Identify which cell holds the provided text, then report its (x, y) central coordinate. 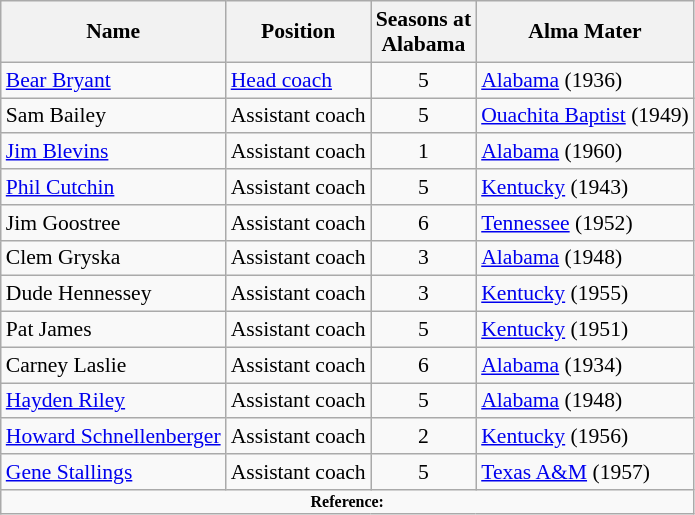
Kentucky (1951) (585, 330)
Kentucky (1955) (585, 294)
Alabama (1934) (585, 365)
Gene Stallings (114, 472)
Ouachita Baptist (1949) (585, 116)
Tennessee (1952) (585, 223)
Jim Blevins (114, 152)
Clem Gryska (114, 258)
Alabama (1936) (585, 80)
Phil Cutchin (114, 187)
Jim Goostree (114, 223)
Bear Bryant (114, 80)
2 (424, 437)
Name (114, 32)
Head coach (298, 80)
Alma Mater (585, 32)
Reference: (348, 502)
Seasons atAlabama (424, 32)
Kentucky (1956) (585, 437)
Sam Bailey (114, 116)
Pat James (114, 330)
Howard Schnellenberger (114, 437)
Kentucky (1943) (585, 187)
Carney Laslie (114, 365)
Dude Hennessey (114, 294)
Texas A&M (1957) (585, 472)
Alabama (1960) (585, 152)
Hayden Riley (114, 401)
Position (298, 32)
1 (424, 152)
